Output the [X, Y] coordinate of the center of the cell containing the given text.  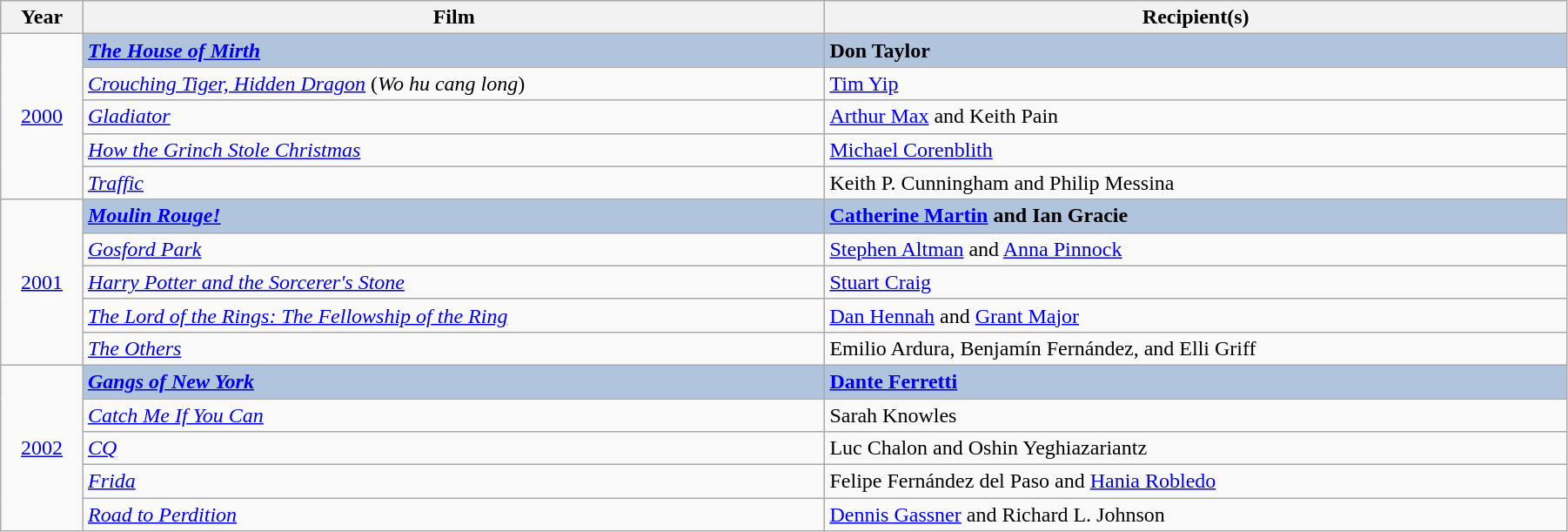
Tim Yip [1196, 84]
Frida [453, 481]
Don Taylor [1196, 51]
Film [453, 17]
Sarah Knowles [1196, 415]
Stuart Craig [1196, 282]
Traffic [453, 183]
Moulin Rouge! [453, 216]
Keith P. Cunningham and Philip Messina [1196, 183]
Catch Me If You Can [453, 415]
2002 [42, 448]
2001 [42, 282]
Dennis Gassner and Richard L. Johnson [1196, 515]
2000 [42, 117]
Stephen Altman and Anna Pinnock [1196, 249]
Year [42, 17]
Road to Perdition [453, 515]
Catherine Martin and Ian Gracie [1196, 216]
Harry Potter and the Sorcerer's Stone [453, 282]
Recipient(s) [1196, 17]
Arthur Max and Keith Pain [1196, 117]
Dante Ferretti [1196, 381]
Dan Hennah and Grant Major [1196, 315]
CQ [453, 448]
Gangs of New York [453, 381]
The Others [453, 348]
Gladiator [453, 117]
The House of Mirth [453, 51]
Michael Corenblith [1196, 150]
How the Grinch Stole Christmas [453, 150]
Crouching Tiger, Hidden Dragon (Wo hu cang long) [453, 84]
Felipe Fernández del Paso and Hania Robledo [1196, 481]
The Lord of the Rings: The Fellowship of the Ring [453, 315]
Gosford Park [453, 249]
Emilio Ardura, Benjamín Fernández, and Elli Griff [1196, 348]
Luc Chalon and Oshin Yeghiazariantz [1196, 448]
